For the text-containing cell, return its midpoint in [X, Y] coordinate format. 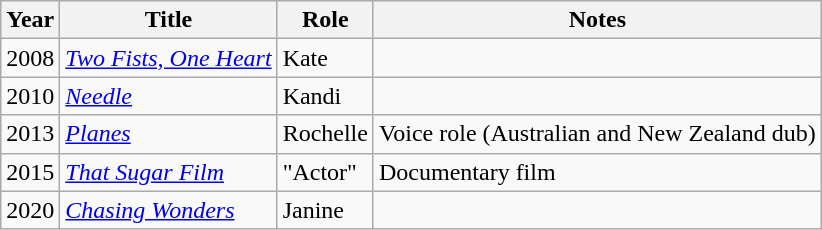
"Actor" [325, 172]
Role [325, 20]
Documentary film [597, 172]
Two Fists, One Heart [168, 58]
2015 [30, 172]
That Sugar Film [168, 172]
2013 [30, 134]
Notes [597, 20]
Janine [325, 210]
Voice role (Australian and New Zealand dub) [597, 134]
2020 [30, 210]
Year [30, 20]
Rochelle [325, 134]
Planes [168, 134]
2010 [30, 96]
Title [168, 20]
Kandi [325, 96]
Chasing Wonders [168, 210]
Needle [168, 96]
2008 [30, 58]
Kate [325, 58]
